Determine the (x, y) coordinate at the center of the cell enclosing the given text.  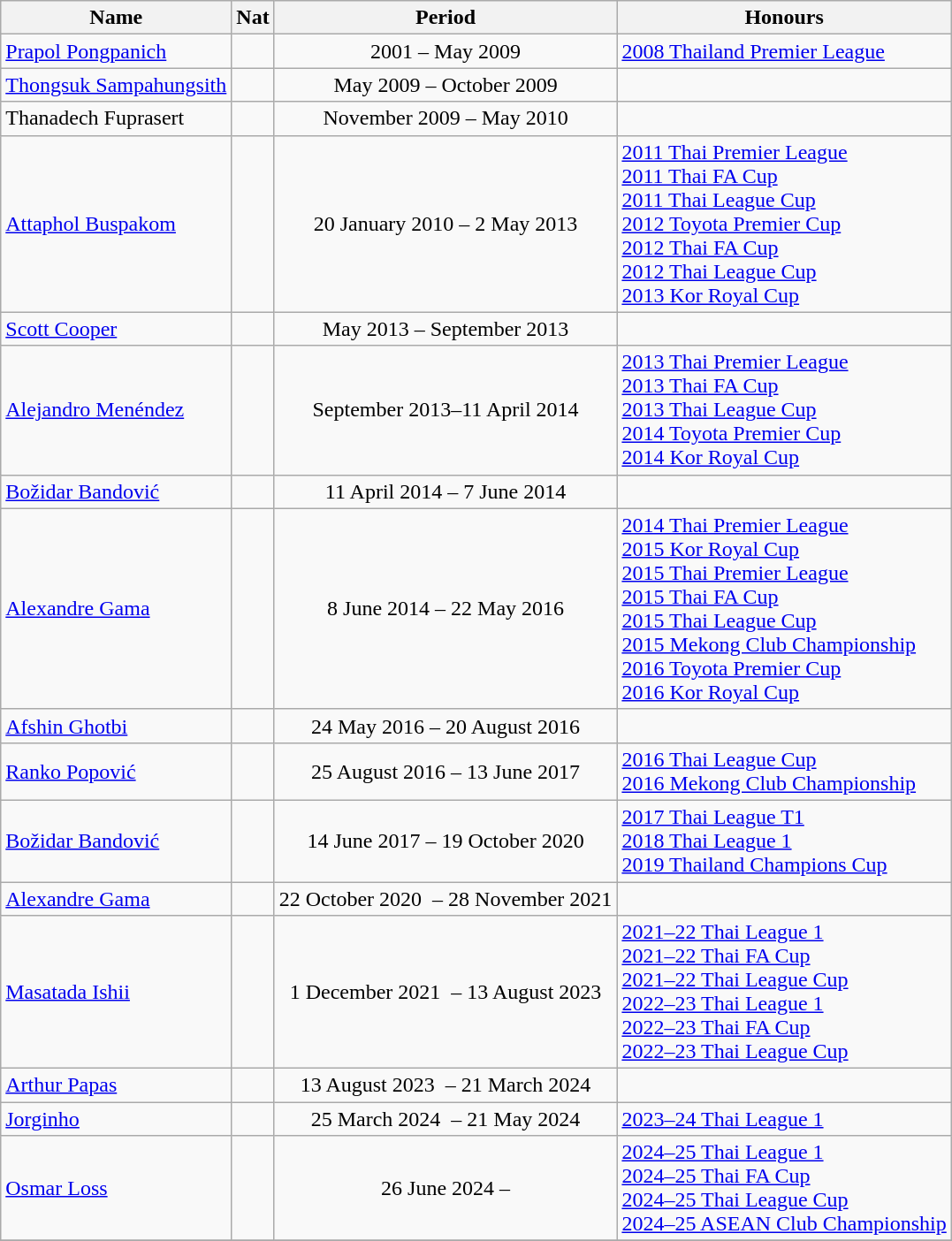
Prapol Pongpanich (117, 51)
Masatada Ishii (117, 992)
Jorginho (117, 1119)
May 2009 – October 2009 (446, 85)
2016 Thai League Cup 2016 Mekong Club Championship (784, 771)
Thanadech Fuprasert (117, 118)
13 August 2023 – 21 March 2024 (446, 1085)
Thongsuk Sampahungsith (117, 85)
11 April 2014 – 7 June 2014 (446, 491)
Osmar Loss (117, 1188)
November 2009 – May 2010 (446, 118)
25 March 2024 – 21 May 2024 (446, 1119)
8 June 2014 – 22 May 2016 (446, 608)
24 May 2016 – 20 August 2016 (446, 726)
1 December 2021 – 13 August 2023 (446, 992)
2008 Thailand Premier League (784, 51)
2023–24 Thai League 1 (784, 1119)
2017 Thai League T1 2018 Thai League 12019 Thailand Champions Cup (784, 841)
2024–25 Thai League 1 2024–25 Thai FA Cup 2024–25 Thai League Cup 2024–25 ASEAN Club Championship (784, 1188)
Period (446, 18)
20 January 2010 – 2 May 2013 (446, 224)
2011 Thai Premier League 2011 Thai FA Cup 2011 Thai League Cup 2012 Toyota Premier Cup 2012 Thai FA Cup 2012 Thai League Cup 2013 Kor Royal Cup (784, 224)
September 2013–11 April 2014 (446, 410)
May 2013 – September 2013 (446, 329)
Arthur Papas (117, 1085)
Alejandro Menéndez (117, 410)
25 August 2016 – 13 June 2017 (446, 771)
Name (117, 18)
Nat (253, 18)
2013 Thai Premier League 2013 Thai FA Cup 2013 Thai League Cup 2014 Toyota Premier Cup 2014 Kor Royal Cup (784, 410)
Ranko Popović (117, 771)
2021–22 Thai League 1 2021–22 Thai FA Cup2021–22 Thai League Cup 2022–23 Thai League 1 2022–23 Thai FA Cup 2022–23 Thai League Cup (784, 992)
26 June 2024 – (446, 1188)
Honours (784, 18)
22 October 2020 – 28 November 2021 (446, 899)
2001 – May 2009 (446, 51)
Scott Cooper (117, 329)
Attaphol Buspakom (117, 224)
14 June 2017 – 19 October 2020 (446, 841)
Afshin Ghotbi (117, 726)
